Detect which cell encompasses the target text, then output its (x, y) center coordinate. 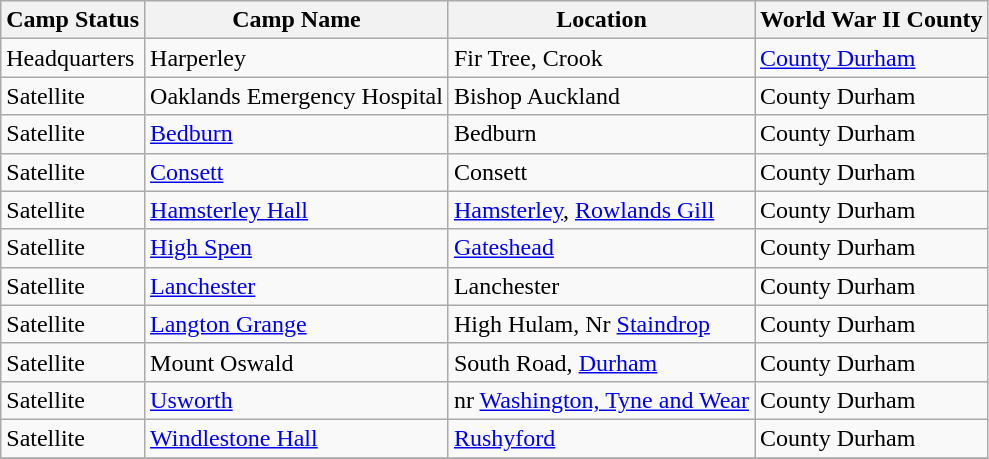
Windlestone Hall (297, 438)
Gateshead (601, 248)
Usworth (297, 400)
Hamsterley, Rowlands Gill (601, 210)
South Road, Durham (601, 362)
Camp Status (73, 20)
High Hulam, Nr Staindrop (601, 324)
Hamsterley Hall (297, 210)
High Spen (297, 248)
Fir Tree, Crook (601, 58)
Mount Oswald (297, 362)
Rushyford (601, 438)
nr Washington, Tyne and Wear (601, 400)
Location (601, 20)
Oaklands Emergency Hospital (297, 96)
Headquarters (73, 58)
Langton Grange (297, 324)
Harperley (297, 58)
Camp Name (297, 20)
World War II County (872, 20)
Bishop Auckland (601, 96)
